Provide the [x, y] coordinate of the cell's center where the given text is located.  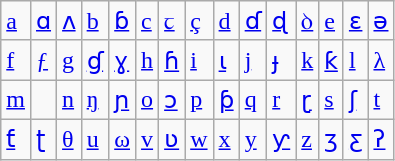
b [95, 21]
t [381, 100]
l [356, 60]
a [16, 21]
ꝺ [308, 21]
i [199, 60]
y [253, 139]
ǝ [381, 21]
w [199, 139]
ɛ [356, 21]
ʌ [70, 21]
m [16, 100]
ω [122, 139]
z [308, 139]
ɽ [308, 100]
e [332, 21]
d [226, 21]
k [308, 60]
v [148, 139]
ʔ [381, 139]
ɔ [172, 100]
ç [199, 21]
ɲ [122, 100]
o [148, 100]
ɖ [282, 21]
r [282, 100]
ʒ [332, 139]
ɣ [122, 60]
ɠ [95, 60]
q [253, 100]
c [148, 21]
ɓ [122, 21]
j [253, 60]
ʋ [172, 139]
ꞇ [172, 21]
ƴ [282, 139]
u [95, 139]
ʈ [43, 139]
ƥ [226, 100]
s [332, 100]
g [70, 60]
ɟ [282, 60]
ƒ [43, 60]
ƭ [16, 139]
θ [70, 139]
ƙ [332, 60]
ɗ [253, 21]
f [16, 60]
ʃ [356, 100]
p [199, 100]
ɑ [43, 21]
x [226, 139]
h [148, 60]
n [70, 100]
ƹ [356, 139]
λ [381, 60]
ɦ [172, 60]
ŋ [95, 100]
ɩ [226, 60]
